Find where the given text appears and provide that cell's center as (X, Y) coordinate. 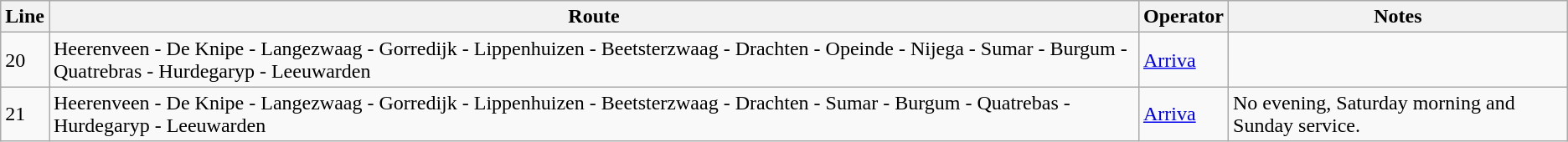
Route (593, 17)
Line (25, 17)
No evening, Saturday morning and Sunday service. (1399, 114)
Notes (1399, 17)
Heerenveen - De Knipe - Langezwaag - Gorredijk - Lippenhuizen - Beetsterzwaag - Drachten - Sumar - Burgum - Quatrebas - Hurdegaryp - Leeuwarden (593, 114)
Operator (1183, 17)
20 (25, 60)
21 (25, 114)
